Return (x, y) of the center of cell containing provided text 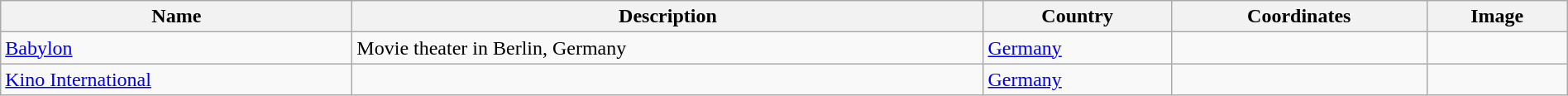
Kino International (177, 79)
Babylon (177, 48)
Coordinates (1298, 17)
Movie theater in Berlin, Germany (668, 48)
Country (1077, 17)
Image (1497, 17)
Description (668, 17)
Name (177, 17)
